Search for the cell housing the specified text and yield its (X, Y) center coordinate. 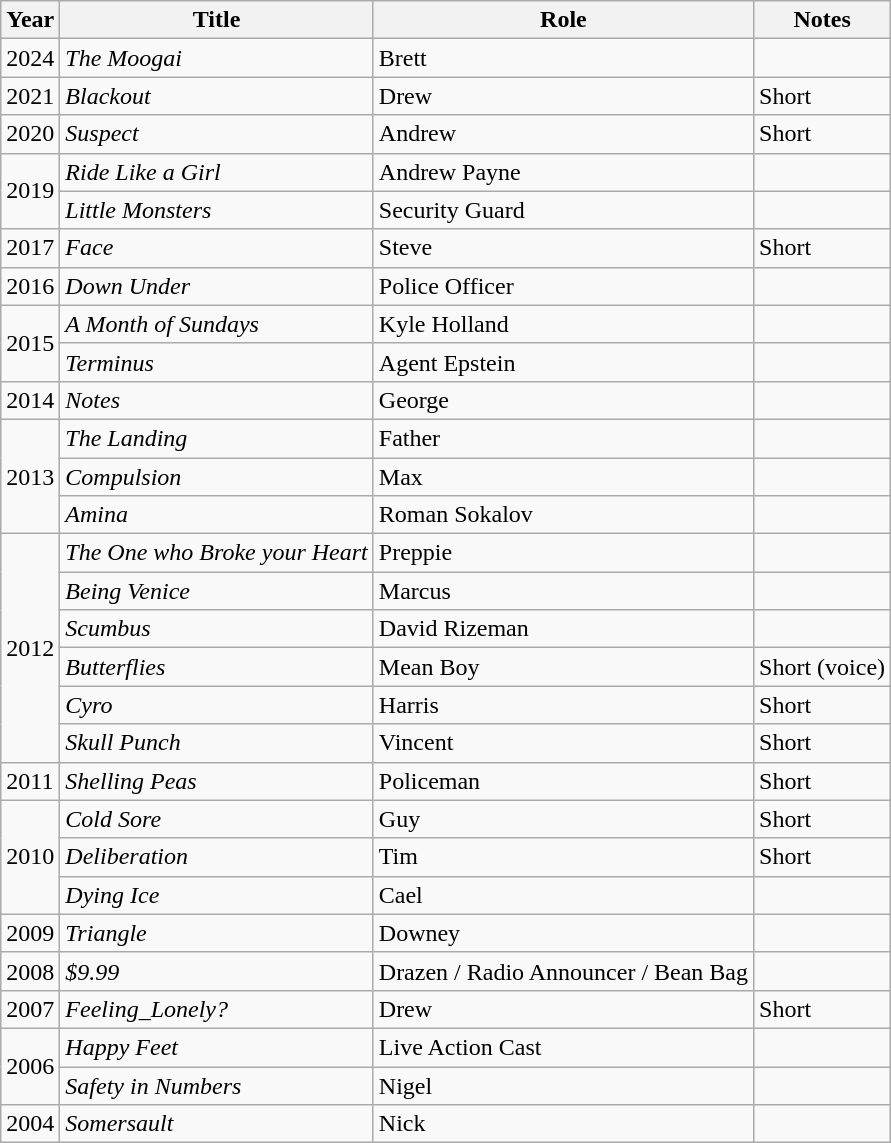
George (563, 400)
The One who Broke your Heart (216, 553)
2024 (30, 58)
2013 (30, 476)
Somersault (216, 1124)
Andrew (563, 134)
Mean Boy (563, 667)
Down Under (216, 286)
Kyle Holland (563, 324)
Role (563, 20)
Max (563, 477)
Ride Like a Girl (216, 172)
Year (30, 20)
Drazen / Radio Announcer / Bean Bag (563, 971)
Cyro (216, 705)
Father (563, 438)
2020 (30, 134)
2008 (30, 971)
Nick (563, 1124)
Blackout (216, 96)
Agent Epstein (563, 362)
Police Officer (563, 286)
Feeling_Lonely? (216, 1009)
Guy (563, 819)
Cold Sore (216, 819)
Suspect (216, 134)
Marcus (563, 591)
2014 (30, 400)
Downey (563, 933)
2009 (30, 933)
2015 (30, 343)
Compulsion (216, 477)
2007 (30, 1009)
Safety in Numbers (216, 1085)
2006 (30, 1066)
Skull Punch (216, 743)
The Moogai (216, 58)
Deliberation (216, 857)
Being Venice (216, 591)
Happy Feet (216, 1047)
Andrew Payne (563, 172)
2011 (30, 781)
Brett (563, 58)
Face (216, 248)
2017 (30, 248)
Scumbus (216, 629)
2004 (30, 1124)
Preppie (563, 553)
Tim (563, 857)
$9.99 (216, 971)
Policeman (563, 781)
2010 (30, 857)
Title (216, 20)
Butterflies (216, 667)
Amina (216, 515)
Shelling Peas (216, 781)
Steve (563, 248)
2021 (30, 96)
2012 (30, 648)
The Landing (216, 438)
Harris (563, 705)
Triangle (216, 933)
Cael (563, 895)
Live Action Cast (563, 1047)
Roman Sokalov (563, 515)
2019 (30, 191)
Short (voice) (822, 667)
Security Guard (563, 210)
Nigel (563, 1085)
A Month of Sundays (216, 324)
David Rizeman (563, 629)
Terminus (216, 362)
Little Monsters (216, 210)
Vincent (563, 743)
Dying Ice (216, 895)
2016 (30, 286)
